Search for the cell housing the specified text and yield its (X, Y) center coordinate. 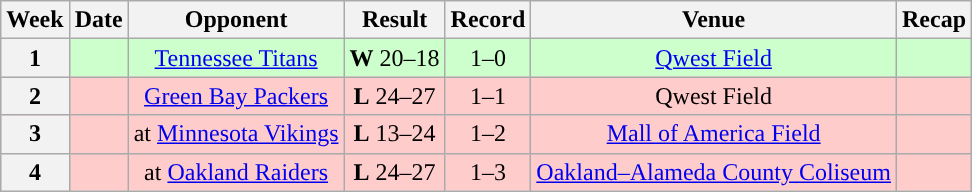
1 (35, 58)
Venue (714, 20)
Tennessee Titans (236, 58)
at Minnesota Vikings (236, 134)
L 13–24 (394, 134)
Result (394, 20)
2 (35, 96)
1–2 (488, 134)
Recap (934, 20)
Opponent (236, 20)
W 20–18 (394, 58)
Green Bay Packers (236, 96)
3 (35, 134)
1–0 (488, 58)
Date (98, 20)
Mall of America Field (714, 134)
Oakland–Alameda County Coliseum (714, 172)
at Oakland Raiders (236, 172)
Record (488, 20)
Week (35, 20)
1–1 (488, 96)
1–3 (488, 172)
4 (35, 172)
